For the text-containing cell, return its midpoint in [x, y] coordinate format. 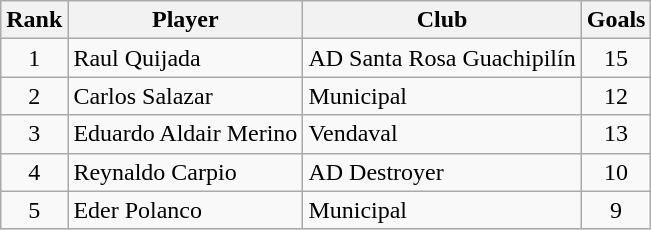
Raul Quijada [186, 58]
12 [616, 96]
10 [616, 172]
5 [34, 210]
9 [616, 210]
Club [442, 20]
Goals [616, 20]
Player [186, 20]
1 [34, 58]
15 [616, 58]
Eduardo Aldair Merino [186, 134]
2 [34, 96]
4 [34, 172]
AD Santa Rosa Guachipilín [442, 58]
Reynaldo Carpio [186, 172]
Vendaval [442, 134]
3 [34, 134]
AD Destroyer [442, 172]
Carlos Salazar [186, 96]
Rank [34, 20]
13 [616, 134]
Eder Polanco [186, 210]
